Capture the cell that displays the provided text and extract its [X, Y] central coordinate. 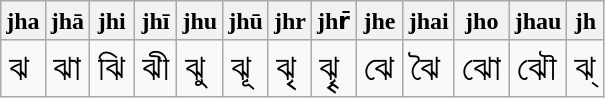
jhu [200, 21]
ঝ [23, 68]
ঝৄ [333, 68]
ঝা [67, 68]
ঝ্ [586, 68]
jh [586, 21]
ঝৈ [428, 68]
jhī [156, 21]
jhai [428, 21]
ঝৌ [538, 68]
jhau [538, 21]
ঝি [112, 68]
jhr̄ [333, 21]
ঝো [482, 68]
jha [23, 21]
ঝু [200, 68]
jho [482, 21]
jhe [380, 21]
jhr [290, 21]
jhā [67, 21]
jhū [246, 21]
ঝূ [246, 68]
ঝে [380, 68]
jhi [112, 21]
ঝৃ [290, 68]
ঝী [156, 68]
